Detect which cell encompasses the target text, then output its [X, Y] center coordinate. 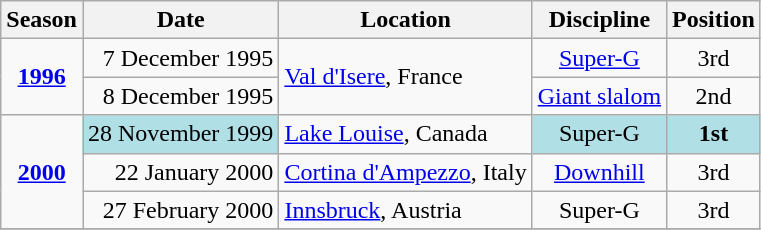
1996 [42, 77]
28 November 1999 [180, 134]
2nd [714, 96]
Val d'Isere, France [406, 77]
Lake Louise, Canada [406, 134]
22 January 2000 [180, 172]
1st [714, 134]
8 December 1995 [180, 96]
2000 [42, 172]
7 December 1995 [180, 58]
Date [180, 20]
Position [714, 20]
Location [406, 20]
Giant slalom [599, 96]
Innsbruck, Austria [406, 210]
Cortina d'Ampezzo, Italy [406, 172]
27 February 2000 [180, 210]
Downhill [599, 172]
Season [42, 20]
Discipline [599, 20]
